Find where the given text appears and provide that cell's center as (X, Y) coordinate. 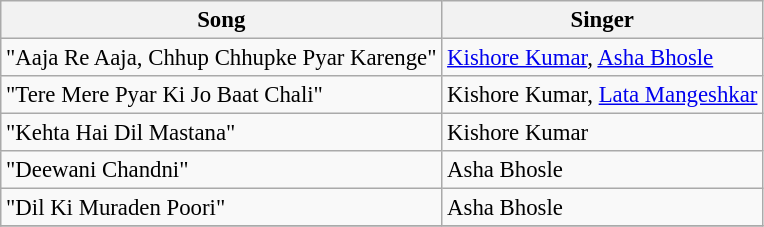
Kishore Kumar, Lata Mangeshkar (602, 95)
"Tere Mere Pyar Ki Jo Baat Chali" (222, 95)
"Deewani Chandni" (222, 170)
"Dil Ki Muraden Poori" (222, 208)
"Kehta Hai Dil Mastana" (222, 133)
Kishore Kumar, Asha Bhosle (602, 58)
Kishore Kumar (602, 133)
Song (222, 20)
Singer (602, 20)
"Aaja Re Aaja, Chhup Chhupke Pyar Karenge" (222, 58)
